Extract the (x, y) coordinate from the center of the cell holding the provided text.  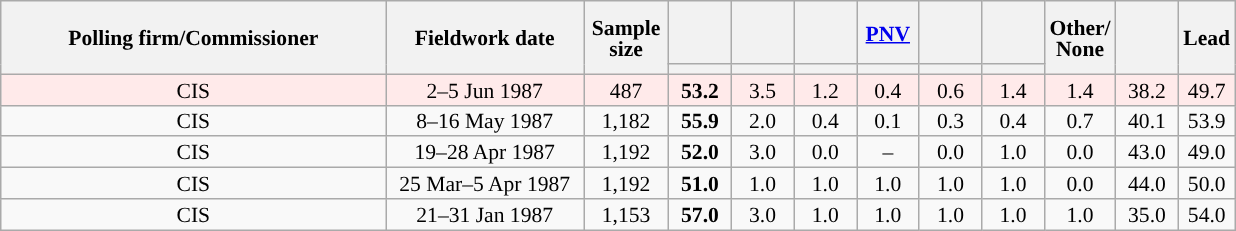
0.1 (888, 120)
3.5 (762, 90)
Sample size (626, 38)
1.2 (826, 90)
57.0 (700, 214)
54.0 (1206, 214)
1,153 (626, 214)
21–31 Jan 1987 (485, 214)
50.0 (1206, 184)
0.3 (950, 120)
44.0 (1148, 184)
49.0 (1206, 152)
8–16 May 1987 (485, 120)
Polling firm/Commissioner (194, 38)
53.2 (700, 90)
Fieldwork date (485, 38)
35.0 (1148, 214)
2–5 Jun 1987 (485, 90)
52.0 (700, 152)
0.7 (1080, 120)
1,182 (626, 120)
51.0 (700, 184)
53.9 (1206, 120)
2.0 (762, 120)
PNV (888, 32)
0.6 (950, 90)
19–28 Apr 1987 (485, 152)
55.9 (700, 120)
40.1 (1148, 120)
487 (626, 90)
Lead (1206, 38)
– (888, 152)
38.2 (1148, 90)
Other/None (1080, 38)
43.0 (1148, 152)
49.7 (1206, 90)
25 Mar–5 Apr 1987 (485, 184)
